Return (x, y) of the center of cell containing provided text 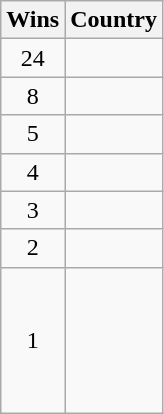
24 (33, 58)
1 (33, 340)
5 (33, 134)
2 (33, 248)
Wins (33, 20)
4 (33, 172)
3 (33, 210)
Country (114, 20)
8 (33, 96)
